From the cell containing the given text, extract its center point as [X, Y] coordinate. 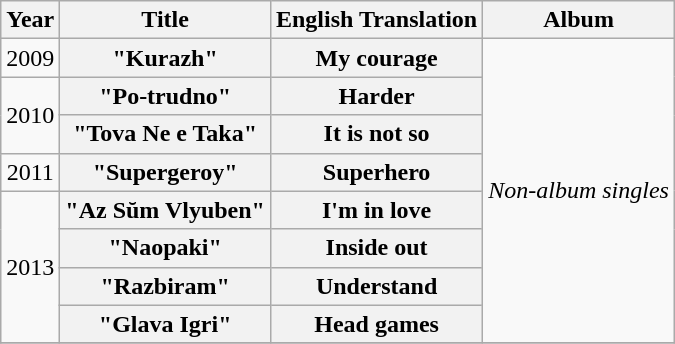
2009 [30, 58]
"Kurazh" [166, 58]
"Tova Ne e Taka" [166, 134]
My courage [376, 58]
"Glava Igri" [166, 324]
Harder [376, 96]
"Naopaki" [166, 248]
Year [30, 20]
2011 [30, 172]
"Po-trudno" [166, 96]
English Translation [376, 20]
"Razbiram" [166, 286]
Inside out [376, 248]
Superhero [376, 172]
2010 [30, 115]
Title [166, 20]
Head games [376, 324]
"Supergeroy" [166, 172]
"Az Sŭm Vlyuben" [166, 210]
Non-album singles [579, 191]
2013 [30, 267]
Album [579, 20]
I'm in love [376, 210]
It is not so [376, 134]
Understand [376, 286]
